Extract the [X, Y] coordinate from the center of the cell holding the provided text.  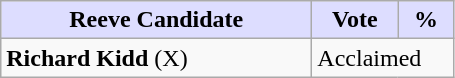
% [426, 20]
Reeve Candidate [156, 20]
Acclaimed [383, 58]
Vote [355, 20]
Richard Kidd (X) [156, 58]
